Capture the cell that displays the provided text and extract its (X, Y) central coordinate. 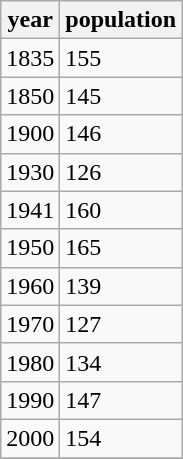
126 (121, 172)
population (121, 20)
1970 (30, 324)
160 (121, 210)
1980 (30, 362)
1950 (30, 248)
134 (121, 362)
year (30, 20)
1850 (30, 96)
1930 (30, 172)
1900 (30, 134)
147 (121, 400)
2000 (30, 438)
146 (121, 134)
145 (121, 96)
154 (121, 438)
1990 (30, 400)
1960 (30, 286)
139 (121, 286)
155 (121, 58)
1941 (30, 210)
127 (121, 324)
165 (121, 248)
1835 (30, 58)
